Return [X, Y] of the center of cell containing provided text 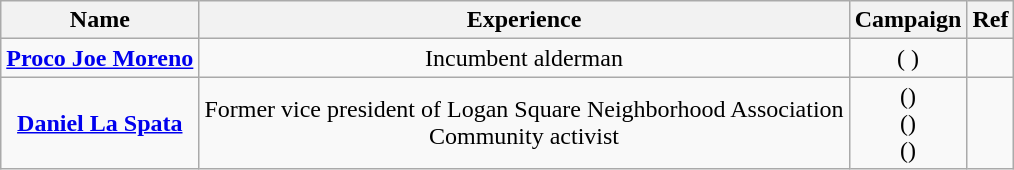
Ref [990, 20]
Proco Joe Moreno [100, 58]
Name [100, 20]
Incumbent alderman [524, 58]
Daniel La Spata [100, 123]
Campaign [908, 20]
Experience [524, 20]
()()() [908, 123]
( ) [908, 58]
Former vice president of Logan Square Neighborhood AssociationCommunity activist [524, 123]
